Capture the cell that displays the provided text and extract its (X, Y) central coordinate. 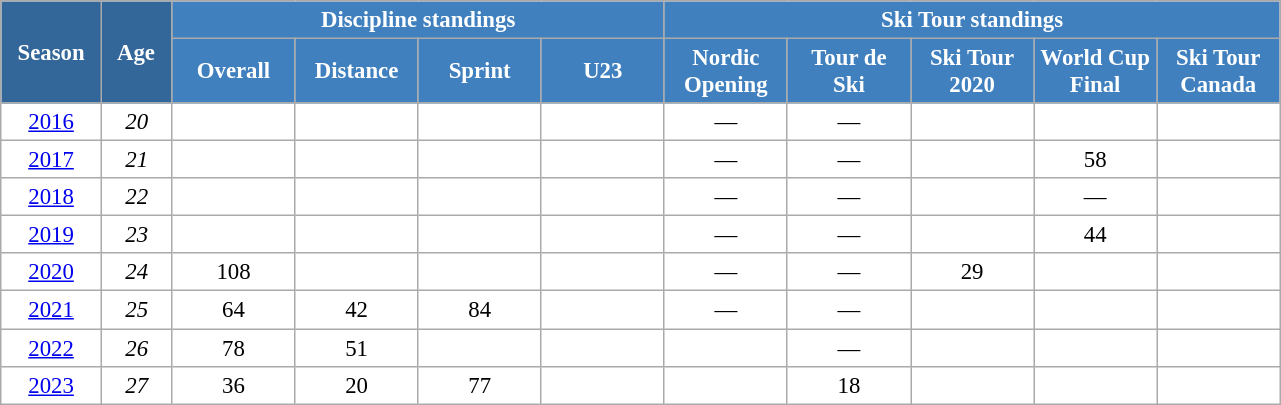
51 (356, 348)
77 (480, 385)
2017 (52, 160)
U23 (602, 72)
Season (52, 52)
Ski Tour standings (972, 20)
44 (1096, 235)
Discipline standings (418, 20)
21 (136, 160)
58 (1096, 160)
24 (136, 273)
Tour deSki (848, 72)
22 (136, 197)
84 (480, 310)
2019 (52, 235)
78 (234, 348)
27 (136, 385)
Ski Tour2020 (972, 72)
26 (136, 348)
29 (972, 273)
Age (136, 52)
Sprint (480, 72)
36 (234, 385)
42 (356, 310)
2018 (52, 197)
2016 (52, 122)
World CupFinal (1096, 72)
2021 (52, 310)
64 (234, 310)
2020 (52, 273)
108 (234, 273)
Ski TourCanada (1218, 72)
25 (136, 310)
Distance (356, 72)
2023 (52, 385)
23 (136, 235)
18 (848, 385)
Overall (234, 72)
NordicOpening (726, 72)
2022 (52, 348)
